Determine the [x, y] coordinate at the center of the cell enclosing the given text.  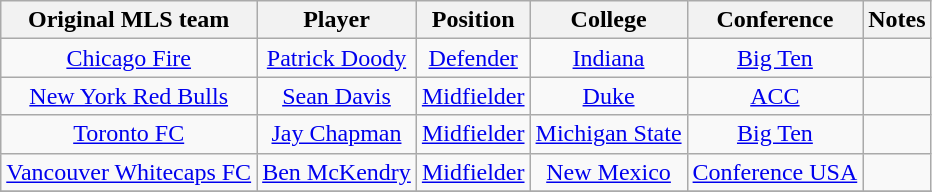
Indiana [608, 58]
New York Red Bulls [129, 96]
Sean Davis [337, 96]
Conference USA [775, 172]
Original MLS team [129, 20]
Vancouver Whitecaps FC [129, 172]
Toronto FC [129, 134]
Conference [775, 20]
College [608, 20]
Chicago Fire [129, 58]
Patrick Doody [337, 58]
Jay Chapman [337, 134]
New Mexico [608, 172]
Player [337, 20]
ACC [775, 96]
Duke [608, 96]
Ben McKendry [337, 172]
Notes [897, 20]
Defender [473, 58]
Position [473, 20]
Michigan State [608, 134]
